For the text-containing cell, return its midpoint in [x, y] coordinate format. 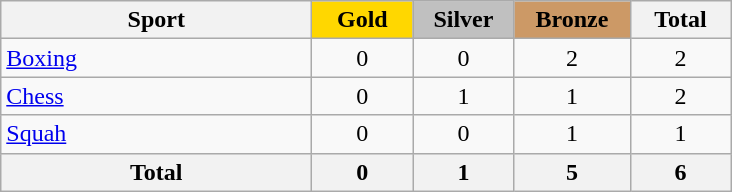
Sport [156, 20]
5 [572, 172]
Squah [156, 134]
6 [680, 172]
Gold [362, 20]
Bronze [572, 20]
Silver [464, 20]
Boxing [156, 58]
Chess [156, 96]
